Pinpoint the cell where the given text exists, returning its [X, Y] midpoint coordinate. 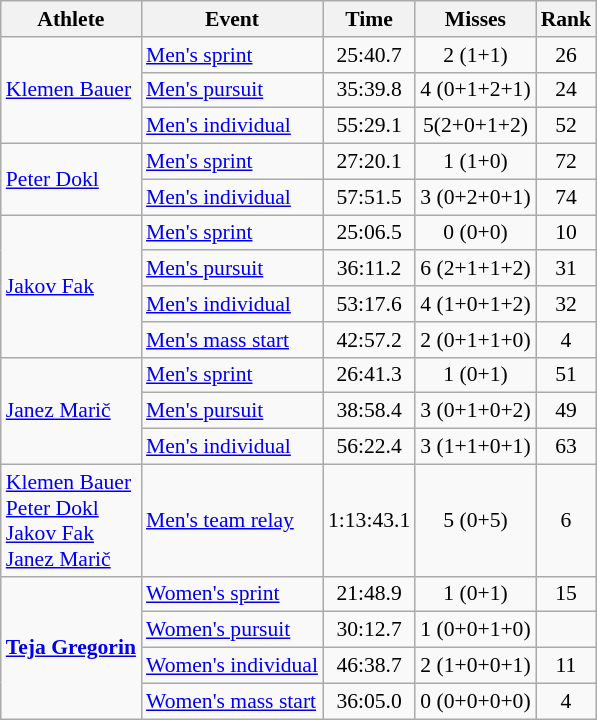
27:20.1 [369, 162]
Women's pursuit [232, 630]
38:58.4 [369, 411]
Peter Dokl [71, 180]
72 [566, 162]
1 (0+0+1+0) [475, 630]
Women's individual [232, 666]
10 [566, 233]
Athlete [71, 19]
36:11.2 [369, 269]
4 (1+0+1+2) [475, 304]
30:12.7 [369, 630]
21:48.9 [369, 594]
31 [566, 269]
0 (0+0) [475, 233]
53:17.6 [369, 304]
57:51.5 [369, 197]
3 (0+2+0+1) [475, 197]
46:38.7 [369, 666]
Men's team relay [232, 520]
2 (1+1) [475, 55]
3 (0+1+0+2) [475, 411]
Time [369, 19]
5(2+0+1+2) [475, 126]
49 [566, 411]
4 (0+1+2+1) [475, 90]
Event [232, 19]
15 [566, 594]
25:06.5 [369, 233]
Misses [475, 19]
Klemen Bauer [71, 90]
56:22.4 [369, 447]
3 (1+1+0+1) [475, 447]
Janez Marič [71, 410]
6 (2+1+1+2) [475, 269]
26 [566, 55]
Jakov Fak [71, 286]
Women's sprint [232, 594]
5 (0+5) [475, 520]
1 (1+0) [475, 162]
25:40.7 [369, 55]
Rank [566, 19]
55:29.1 [369, 126]
51 [566, 375]
52 [566, 126]
Teja Gregorin [71, 647]
2 (1+0+0+1) [475, 666]
11 [566, 666]
35:39.8 [369, 90]
63 [566, 447]
36:05.0 [369, 701]
Klemen BauerPeter DoklJakov FakJanez Marič [71, 520]
1:13:43.1 [369, 520]
74 [566, 197]
42:57.2 [369, 340]
6 [566, 520]
2 (0+1+1+0) [475, 340]
32 [566, 304]
Women's mass start [232, 701]
26:41.3 [369, 375]
0 (0+0+0+0) [475, 701]
24 [566, 90]
Men's mass start [232, 340]
